Identify which cell holds the provided text, then report its (x, y) central coordinate. 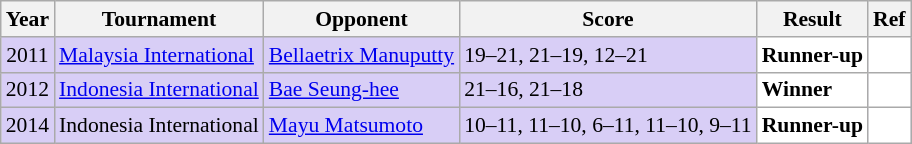
Result (812, 19)
21–16, 21–18 (608, 90)
2014 (28, 126)
Ref (889, 19)
Bae Seung-hee (362, 90)
Malaysia International (159, 55)
Score (608, 19)
10–11, 11–10, 6–11, 11–10, 9–11 (608, 126)
Opponent (362, 19)
Tournament (159, 19)
Winner (812, 90)
Bellaetrix Manuputty (362, 55)
2011 (28, 55)
Year (28, 19)
Mayu Matsumoto (362, 126)
19–21, 21–19, 12–21 (608, 55)
2012 (28, 90)
